Return (x, y) of the center of cell containing provided text 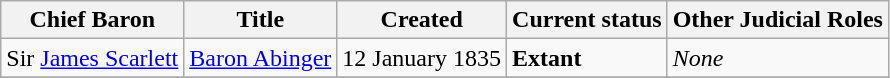
Created (422, 20)
Current status (588, 20)
Chief Baron (92, 20)
12 January 1835 (422, 58)
None (778, 58)
Title (260, 20)
Sir James Scarlett (92, 58)
Extant (588, 58)
Other Judicial Roles (778, 20)
Baron Abinger (260, 58)
